Identify which cell holds the provided text, then report its [x, y] central coordinate. 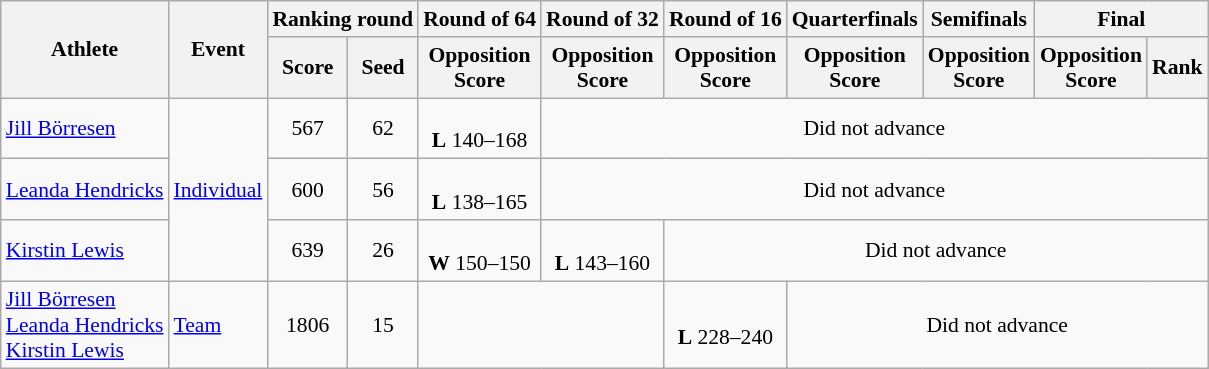
15 [383, 324]
L 228–240 [726, 324]
600 [308, 190]
Kirstin Lewis [85, 250]
Individual [218, 190]
62 [383, 128]
639 [308, 250]
Event [218, 50]
L 143–160 [602, 250]
Round of 16 [726, 19]
Rank [1178, 68]
Score [308, 68]
567 [308, 128]
Jill BörresenLeanda HendricksKirstin Lewis [85, 324]
1806 [308, 324]
L 140–168 [480, 128]
Round of 64 [480, 19]
56 [383, 190]
Final [1122, 19]
W 150–150 [480, 250]
26 [383, 250]
Jill Börresen [85, 128]
Ranking round [342, 19]
Athlete [85, 50]
Seed [383, 68]
Round of 32 [602, 19]
L 138–165 [480, 190]
Team [218, 324]
Quarterfinals [855, 19]
Leanda Hendricks [85, 190]
Semifinals [979, 19]
